Find where the given text appears and provide that cell's center as (x, y) coordinate. 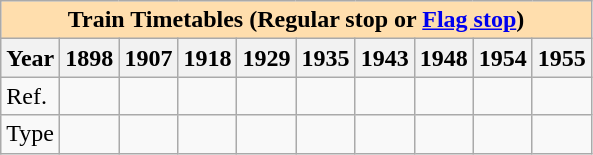
1898 (90, 58)
1943 (384, 58)
1948 (444, 58)
1935 (326, 58)
Train Timetables (Regular stop or Flag stop) (296, 20)
1929 (266, 58)
1918 (208, 58)
Year (30, 58)
1954 (502, 58)
1955 (562, 58)
Ref. (30, 96)
1907 (148, 58)
Type (30, 134)
